Capture the cell that displays the provided text and extract its (x, y) central coordinate. 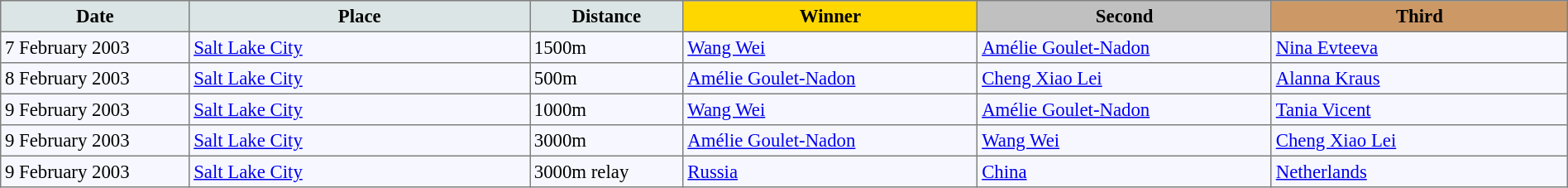
8 February 2003 (95, 79)
Distance (607, 17)
Netherlands (1419, 171)
Alanna Kraus (1419, 79)
1000m (607, 109)
Second (1125, 17)
Place (360, 17)
China (1125, 171)
1500m (607, 47)
500m (607, 79)
Tania Vicent (1419, 109)
Winner (830, 17)
3000m (607, 141)
Russia (830, 171)
Nina Evteeva (1419, 47)
Third (1419, 17)
7 February 2003 (95, 47)
3000m relay (607, 171)
Date (95, 17)
